Determine the (X, Y) coordinate at the center of the cell enclosing the given text.  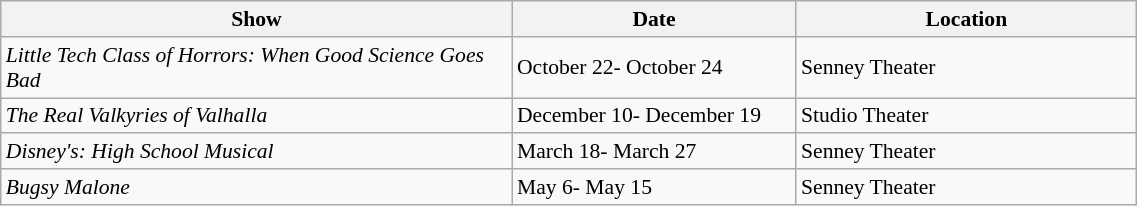
Disney's: High School Musical (256, 152)
October 22- October 24 (654, 68)
Date (654, 19)
Studio Theater (966, 116)
Show (256, 19)
December 10- December 19 (654, 116)
Little Tech Class of Horrors: When Good Science Goes Bad (256, 68)
March 18- March 27 (654, 152)
Location (966, 19)
May 6- May 15 (654, 187)
Bugsy Malone (256, 187)
The Real Valkyries of Valhalla (256, 116)
